Detect which cell encompasses the target text, then output its (X, Y) center coordinate. 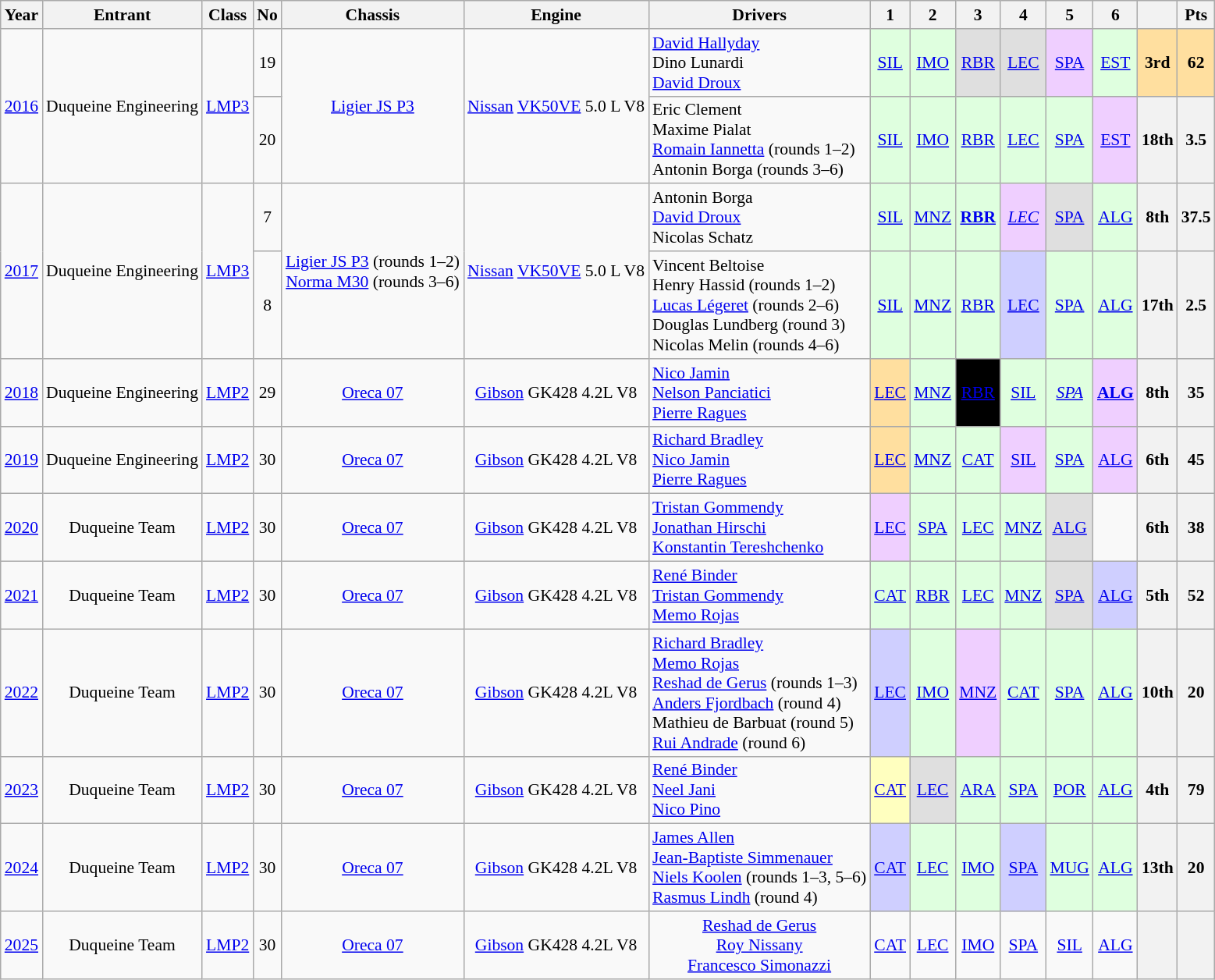
Ligier JS P3 (373, 106)
2018 (22, 393)
2017 (22, 272)
Nico Jamin Nelson Panciatici Pierre Ragues (759, 393)
6 (1116, 15)
Eric Clement Maxime Pialat Romain Iannetta (rounds 1–2) Antonin Borga (rounds 3–6) (759, 140)
2 (933, 15)
Engine (556, 15)
52 (1196, 596)
Drivers (759, 15)
4 (1023, 15)
Entrant (122, 15)
René Binder Neel Jani Nico Pino (759, 790)
Tristan Gommendy Jonathan Hirschi Konstantin Tereshchenko (759, 527)
2024 (22, 868)
2019 (22, 460)
2.5 (1196, 305)
18th (1158, 140)
Reshad de Gerus Roy Nissany Francesco Simonazzi (759, 946)
2023 (22, 790)
René Binder Tristan Gommendy Memo Rojas (759, 596)
79 (1196, 790)
Antonin Borga David Droux Nicolas Schatz (759, 218)
8 (267, 305)
Ligier JS P3 (rounds 1–2)Norma M30 (rounds 3–6) (373, 272)
Pts (1196, 15)
David Hallyday Dino Lunardi David Droux (759, 62)
2021 (22, 596)
5 (1069, 15)
2020 (22, 527)
38 (1196, 527)
1 (890, 15)
Class (228, 15)
3.5 (1196, 140)
5th (1158, 596)
45 (1196, 460)
35 (1196, 393)
Richard Bradley Nico Jamin Pierre Ragues (759, 460)
2016 (22, 106)
MUG (1069, 868)
19 (267, 62)
POR (1069, 790)
Year (22, 15)
Vincent Beltoise Henry Hassid (rounds 1–2) Lucas Légeret (rounds 2–6) Douglas Lundberg (round 3) Nicolas Melin (rounds 4–6) (759, 305)
2022 (22, 693)
37.5 (1196, 218)
4th (1158, 790)
17th (1158, 305)
No (267, 15)
3rd (1158, 62)
29 (267, 393)
13th (1158, 868)
Chassis (373, 15)
3 (978, 15)
James Allen Jean-Baptiste Simmenauer Niels Koolen (rounds 1–3, 5–6) Rasmus Lindh (round 4) (759, 868)
7 (267, 218)
ARA (978, 790)
Richard Bradley Memo Rojas Reshad de Gerus (rounds 1–3) Anders Fjordbach (round 4) Mathieu de Barbuat (round 5) Rui Andrade (round 6) (759, 693)
62 (1196, 62)
2025 (22, 946)
10th (1158, 693)
